Detect which cell encompasses the target text, then output its (x, y) center coordinate. 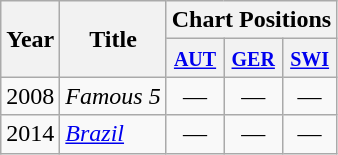
AUT (195, 58)
Year (30, 39)
2014 (30, 134)
Brazil (113, 134)
Famous 5 (113, 96)
Chart Positions (251, 20)
2008 (30, 96)
GER (254, 58)
SWI (310, 58)
Title (113, 39)
